Identify which cell holds the provided text, then report its (x, y) central coordinate. 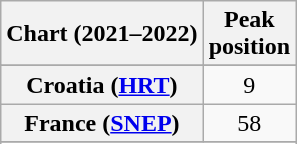
Peakposition (249, 34)
58 (249, 123)
Croatia (HRT) (102, 85)
France (SNEP) (102, 123)
Chart (2021–2022) (102, 34)
9 (249, 85)
